Scan for the cell matching the given text and deliver its (X, Y) coordinate at center. 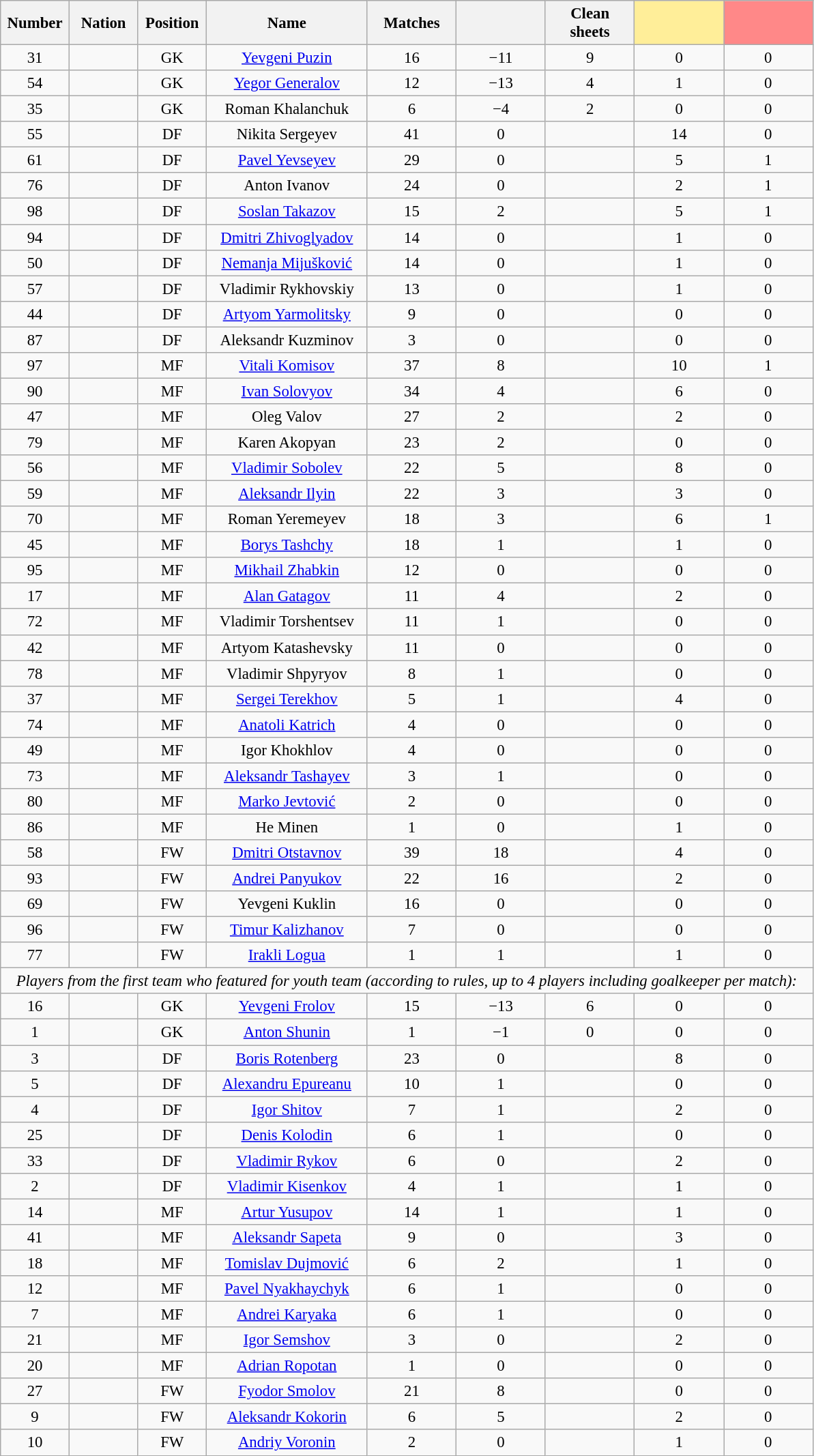
61 (35, 160)
Andrei Karyaka (287, 1315)
24 (412, 186)
44 (35, 314)
54 (35, 83)
Pavel Nyakhaychyk (287, 1289)
45 (35, 545)
Nikita Sergeyev (287, 134)
−1 (501, 1032)
Pavel Yevseyev (287, 160)
Alexandru Epureanu (287, 1083)
Artyom Yarmolitsky (287, 314)
31 (35, 58)
13 (412, 289)
86 (35, 827)
Artyom Katashevsky (287, 647)
Clean sheets (590, 23)
Yegor Generalov (287, 83)
78 (35, 673)
97 (35, 366)
49 (35, 751)
77 (35, 955)
59 (35, 494)
Igor Khokhlov (287, 751)
57 (35, 289)
94 (35, 237)
Anatoli Katrich (287, 725)
42 (35, 647)
79 (35, 442)
Position (172, 23)
Vitali Komisov (287, 366)
20 (35, 1366)
Borys Tashchy (287, 545)
Timur Kalizhanov (287, 930)
Irakli Logua (287, 955)
Number (35, 23)
58 (35, 853)
98 (35, 212)
Name (287, 23)
74 (35, 725)
39 (412, 853)
Vladimir Rykov (287, 1161)
Marko Jevtović (287, 802)
Artur Yusupov (287, 1212)
69 (35, 904)
29 (412, 160)
Denis Kolodin (287, 1135)
70 (35, 519)
Mikhail Zhabkin (287, 570)
Dmitri Zhivoglyadov (287, 237)
Soslan Takazov (287, 212)
50 (35, 263)
He Minen (287, 827)
Ivan Solovyov (287, 391)
Vladimir Shpyryov (287, 673)
Fyodor Smolov (287, 1391)
34 (412, 391)
Matches (412, 23)
80 (35, 802)
Players from the first team who featured for youth team (according to rules, up to 4 players including goalkeeper per match): (407, 981)
Yevgeni Kuklin (287, 904)
76 (35, 186)
Roman Khalanchuk (287, 109)
25 (35, 1135)
95 (35, 570)
96 (35, 930)
47 (35, 417)
Aleksandr Kokorin (287, 1417)
Aleksandr Kuzminov (287, 340)
Vladimir Sobolev (287, 468)
Anton Ivanov (287, 186)
72 (35, 622)
56 (35, 468)
17 (35, 596)
Tomislav Dujmović (287, 1263)
−11 (501, 58)
Sergei Terekhov (287, 699)
−4 (501, 109)
35 (35, 109)
Aleksandr Sapeta (287, 1238)
Yevgeni Puzin (287, 58)
Dmitri Otstavnov (287, 853)
93 (35, 879)
Vladimir Kisenkov (287, 1186)
Andrei Panyukov (287, 879)
Alan Gatagov (287, 596)
55 (35, 134)
Nation (104, 23)
Karen Akopyan (287, 442)
Yevgeni Frolov (287, 1006)
Igor Shitov (287, 1109)
Vladimir Rykhovskiy (287, 289)
Adrian Ropotan (287, 1366)
Roman Yeremeyev (287, 519)
87 (35, 340)
Aleksandr Tashayev (287, 776)
Anton Shunin (287, 1032)
Nemanja Mijušković (287, 263)
Oleg Valov (287, 417)
73 (35, 776)
90 (35, 391)
Boris Rotenberg (287, 1058)
33 (35, 1161)
Vladimir Torshentsev (287, 622)
Aleksandr Ilyin (287, 494)
Andriy Voronin (287, 1443)
Igor Semshov (287, 1340)
